Pinpoint the cell where the given text exists, returning its (X, Y) midpoint coordinate. 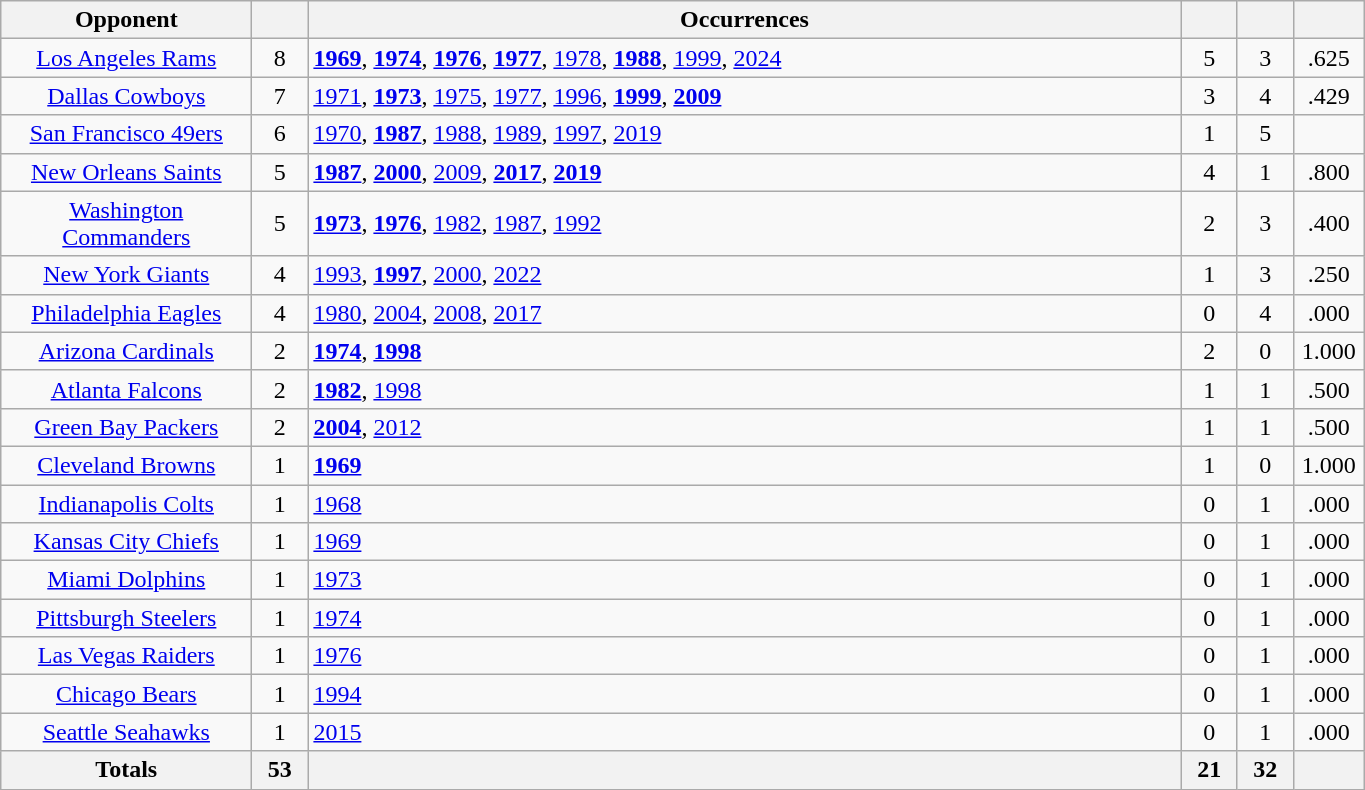
1994 (744, 694)
.429 (1328, 96)
Miami Dolphins (126, 580)
San Francisco 49ers (126, 134)
Seattle Seahawks (126, 732)
Opponent (126, 20)
.250 (1328, 275)
.400 (1328, 224)
2015 (744, 732)
Dallas Cowboys (126, 96)
Cleveland Browns (126, 465)
Green Bay Packers (126, 427)
1968 (744, 503)
7 (280, 96)
Washington Commanders (126, 224)
1974, 1998 (744, 351)
6 (280, 134)
Chicago Bears (126, 694)
Los Angeles Rams (126, 58)
1973, 1976, 1982, 1987, 1992 (744, 224)
1976 (744, 656)
1970, 1987, 1988, 1989, 1997, 2019 (744, 134)
New Orleans Saints (126, 172)
.800 (1328, 172)
1993, 1997, 2000, 2022 (744, 275)
New York Giants (126, 275)
Totals (126, 770)
Indianapolis Colts (126, 503)
1971, 1973, 1975, 1977, 1996, 1999, 2009 (744, 96)
Las Vegas Raiders (126, 656)
2004, 2012 (744, 427)
Philadelphia Eagles (126, 313)
21 (1209, 770)
1974 (744, 618)
1973 (744, 580)
Occurrences (744, 20)
Arizona Cardinals (126, 351)
1980, 2004, 2008, 2017 (744, 313)
Pittsburgh Steelers (126, 618)
32 (1265, 770)
1982, 1998 (744, 389)
Kansas City Chiefs (126, 542)
1987, 2000, 2009, 2017, 2019 (744, 172)
.625 (1328, 58)
1969, 1974, 1976, 1977, 1978, 1988, 1999, 2024 (744, 58)
53 (280, 770)
Atlanta Falcons (126, 389)
8 (280, 58)
